Find where the given text appears and provide that cell's center as (X, Y) coordinate. 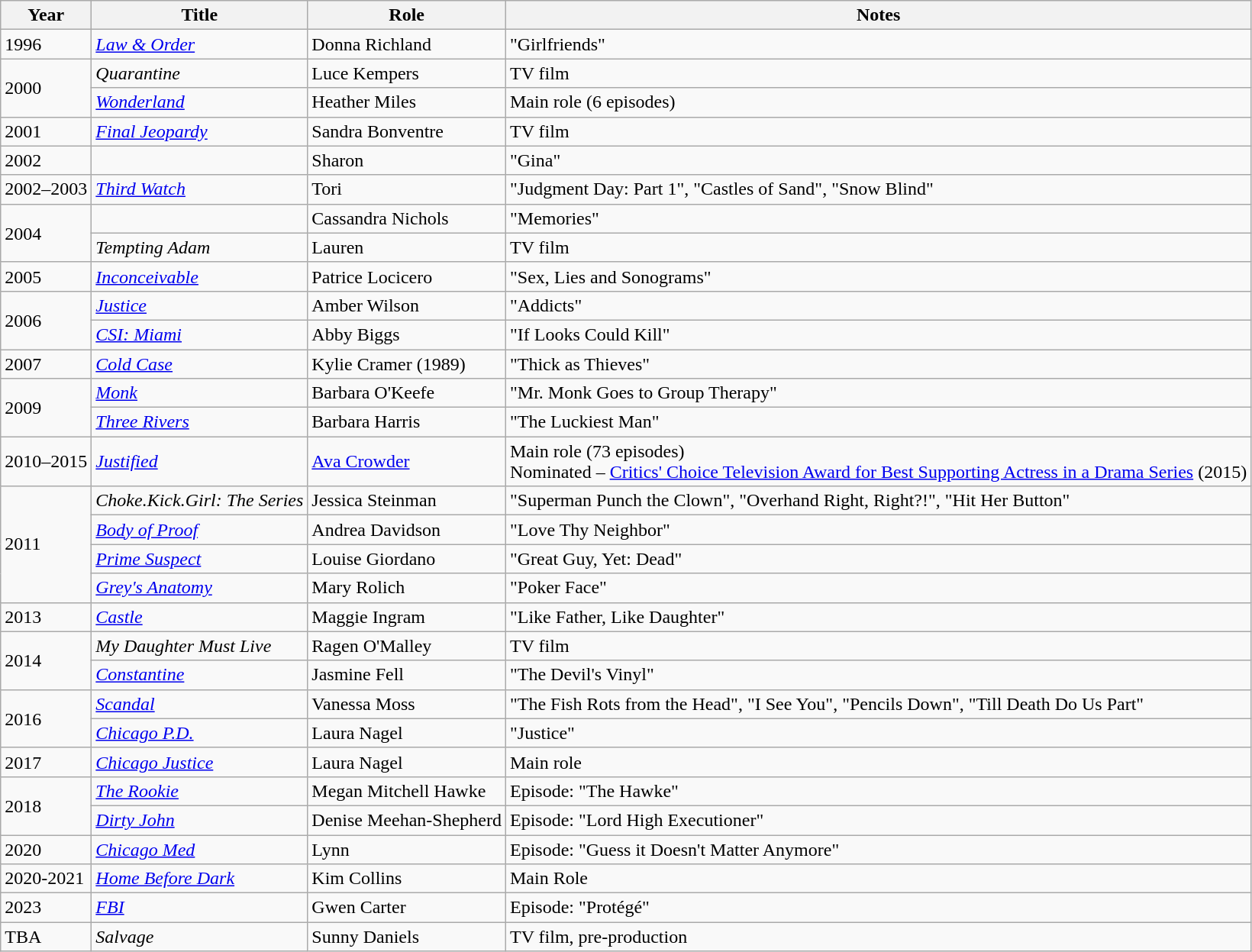
"Superman Punch the Clown", "Overhand Right, Right?!", "Hit Her Button" (878, 501)
Quarantine (200, 73)
Salvage (200, 937)
2014 (46, 660)
2006 (46, 320)
Law & Order (200, 44)
Home Before Dark (200, 879)
Justice (200, 305)
Episode: "Lord High Executioner" (878, 820)
Chicago Med (200, 850)
2017 (46, 762)
The Rookie (200, 791)
"Judgment Day: Part 1", "Castles of Sand", "Snow Blind" (878, 189)
Body of Proof (200, 530)
Gwen Carter (407, 908)
"Thick as Thieves" (878, 364)
Main Role (878, 879)
CSI: Miami (200, 334)
Ava Crowder (407, 461)
Wonderland (200, 102)
"The Devil's Vinyl" (878, 675)
"Great Guy, Yet: Dead" (878, 559)
2020-2021 (46, 879)
Ragen O'Malley (407, 646)
"Gina" (878, 160)
Barbara O'Keefe (407, 393)
Lauren (407, 247)
Barbara Harris (407, 422)
Third Watch (200, 189)
Main role (878, 762)
Final Jeopardy (200, 131)
2020 (46, 850)
Castle (200, 617)
Sunny Daniels (407, 937)
Episode: "The Hawke" (878, 791)
Amber Wilson (407, 305)
Donna Richland (407, 44)
2001 (46, 131)
2000 (46, 88)
2005 (46, 276)
Tori (407, 189)
"Sex, Lies and Sonograms" (878, 276)
Lynn (407, 850)
Sharon (407, 160)
Dirty John (200, 820)
Main role (73 episodes)Nominated – Critics' Choice Television Award for Best Supporting Actress in a Drama Series (2015) (878, 461)
2004 (46, 233)
Vanessa Moss (407, 704)
Scandal (200, 704)
Cold Case (200, 364)
2016 (46, 718)
Denise Meehan-Shepherd (407, 820)
"If Looks Could Kill" (878, 334)
Patrice Locicero (407, 276)
Monk (200, 393)
2009 (46, 408)
Prime Suspect (200, 559)
Chicago P.D. (200, 733)
"The Luckiest Man" (878, 422)
Main role (6 episodes) (878, 102)
Heather Miles (407, 102)
Three Rivers (200, 422)
Grey's Anatomy (200, 588)
"Like Father, Like Daughter" (878, 617)
2013 (46, 617)
"Memories" (878, 218)
Choke.Kick.Girl: The Series (200, 501)
Megan Mitchell Hawke (407, 791)
Louise Giordano (407, 559)
1996 (46, 44)
TBA (46, 937)
TV film, pre-production (878, 937)
"Girlfriends" (878, 44)
Episode: "Guess it Doesn't Matter Anymore" (878, 850)
"The Fish Rots from the Head", "I See You", "Pencils Down", "Till Death Do Us Part" (878, 704)
Kim Collins (407, 879)
"Love Thy Neighbor" (878, 530)
Cassandra Nichols (407, 218)
Tempting Adam (200, 247)
2002–2003 (46, 189)
"Mr. Monk Goes to Group Therapy" (878, 393)
2002 (46, 160)
Notes (878, 15)
Jessica Steinman (407, 501)
Kylie Cramer (1989) (407, 364)
2007 (46, 364)
Maggie Ingram (407, 617)
Year (46, 15)
Mary Rolich (407, 588)
Constantine (200, 675)
My Daughter Must Live (200, 646)
Justified (200, 461)
"Addicts" (878, 305)
FBI (200, 908)
Episode: "Protégé" (878, 908)
Title (200, 15)
2011 (46, 544)
Abby Biggs (407, 334)
Luce Kempers (407, 73)
Sandra Bonventre (407, 131)
2018 (46, 805)
Role (407, 15)
"Poker Face" (878, 588)
"Justice" (878, 733)
2010–2015 (46, 461)
2023 (46, 908)
Andrea Davidson (407, 530)
Chicago Justice (200, 762)
Inconceivable (200, 276)
Jasmine Fell (407, 675)
